Return (x, y) of the center of cell containing provided text 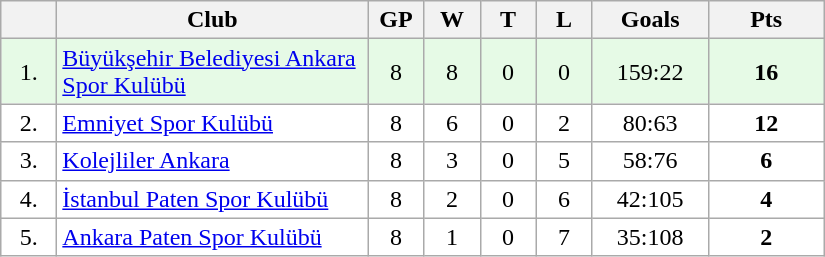
3. (29, 161)
Goals (650, 20)
1 (452, 237)
Pts (766, 20)
58:76 (650, 161)
Emniyet Spor Kulübü (212, 123)
35:108 (650, 237)
4 (766, 199)
12 (766, 123)
L (564, 20)
42:105 (650, 199)
4. (29, 199)
1. (29, 72)
7 (564, 237)
5. (29, 237)
2. (29, 123)
Club (212, 20)
Büyükşehir Belediyesi Ankara Spor Kulübü (212, 72)
3 (452, 161)
T (508, 20)
İstanbul Paten Spor Kulübü (212, 199)
W (452, 20)
16 (766, 72)
80:63 (650, 123)
Kolejliler Ankara (212, 161)
5 (564, 161)
159:22 (650, 72)
GP (396, 20)
Ankara Paten Spor Kulübü (212, 237)
